Capture the cell that displays the provided text and extract its [X, Y] central coordinate. 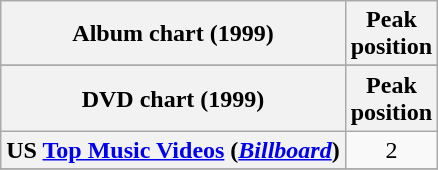
Album chart (1999) [173, 34]
DVD chart (1999) [173, 98]
2 [391, 150]
US Top Music Videos (Billboard) [173, 150]
